For the text-containing cell, return its midpoint in [x, y] coordinate format. 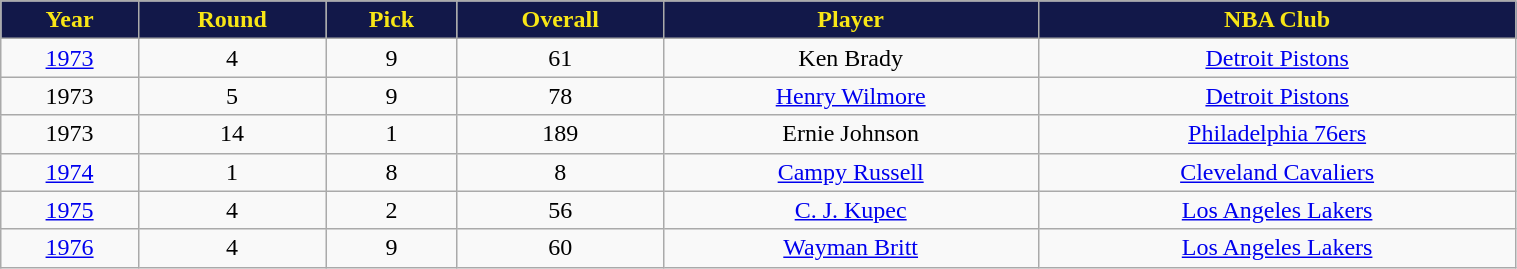
Ernie Johnson [850, 134]
Campy Russell [850, 172]
1976 [70, 248]
Cleveland Cavaliers [1277, 172]
Year [70, 20]
Henry Wilmore [850, 96]
78 [560, 96]
1974 [70, 172]
14 [232, 134]
C. J. Kupec [850, 210]
NBA Club [1277, 20]
5 [232, 96]
60 [560, 248]
Overall [560, 20]
189 [560, 134]
Round [232, 20]
Philadelphia 76ers [1277, 134]
1975 [70, 210]
Wayman Britt [850, 248]
Player [850, 20]
Pick [392, 20]
61 [560, 58]
56 [560, 210]
2 [392, 210]
Ken Brady [850, 58]
